For the text-containing cell, return its midpoint in [X, Y] coordinate format. 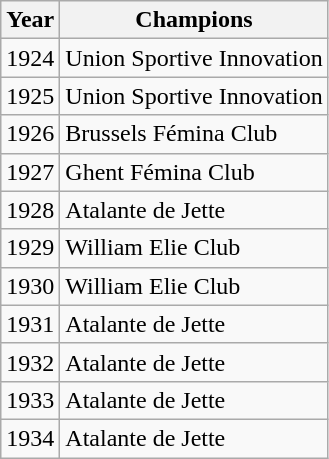
1924 [30, 58]
1933 [30, 400]
1926 [30, 134]
1929 [30, 248]
1927 [30, 172]
1928 [30, 210]
Year [30, 20]
1930 [30, 286]
1925 [30, 96]
Ghent Fémina Club [194, 172]
1934 [30, 438]
Brussels Fémina Club [194, 134]
Champions [194, 20]
1931 [30, 324]
1932 [30, 362]
